Find where the given text appears and provide that cell's center as [X, Y] coordinate. 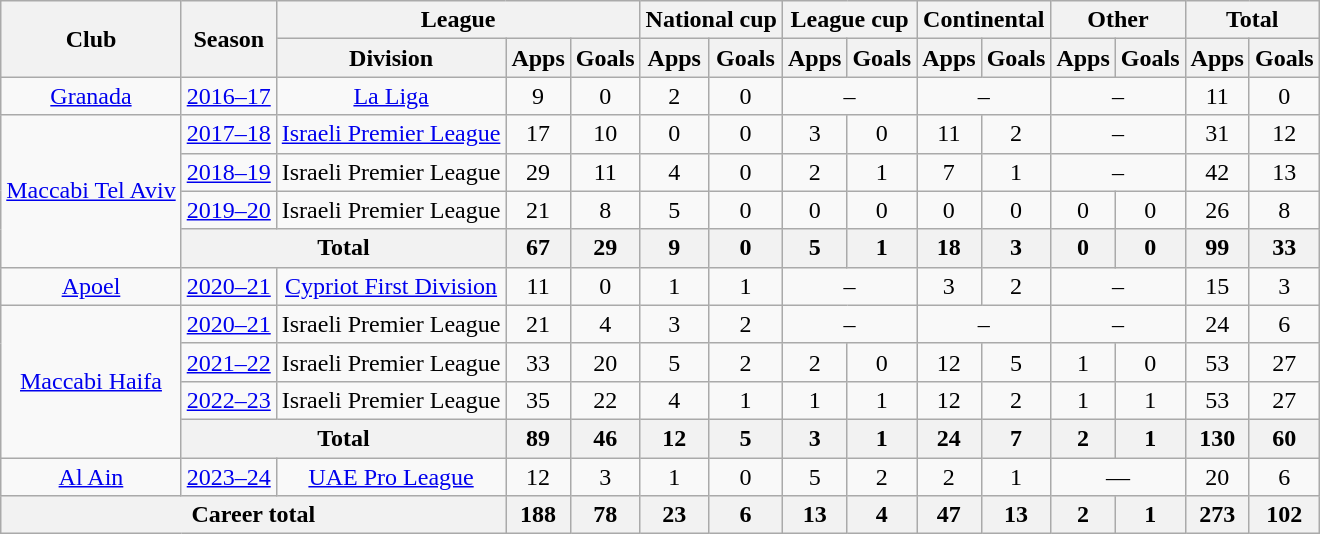
273 [1217, 515]
188 [538, 515]
UAE Pro League [391, 477]
15 [1217, 286]
Al Ain [91, 477]
26 [1217, 210]
67 [538, 248]
Granada [91, 96]
130 [1217, 438]
Maccabi Haifa [91, 381]
22 [605, 400]
— [1118, 477]
31 [1217, 134]
Apoel [91, 286]
99 [1217, 248]
42 [1217, 172]
Cypriot First Division [391, 286]
Maccabi Tel Aviv [91, 191]
Other [1118, 20]
League cup [849, 20]
National cup [711, 20]
2023–24 [228, 477]
2016–17 [228, 96]
League [458, 20]
46 [605, 438]
102 [1284, 515]
35 [538, 400]
47 [949, 515]
Club [91, 39]
2018–19 [228, 172]
2017–18 [228, 134]
2022–23 [228, 400]
23 [674, 515]
10 [605, 134]
Career total [254, 515]
18 [949, 248]
Division [391, 58]
2019–20 [228, 210]
60 [1284, 438]
Continental [984, 20]
2021–22 [228, 362]
78 [605, 515]
La Liga [391, 96]
89 [538, 438]
17 [538, 134]
Season [228, 39]
